Find where the given text appears and provide that cell's center as (X, Y) coordinate. 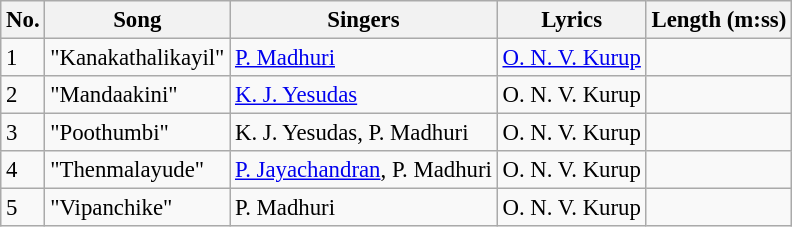
"Kanakathalikayil" (138, 58)
"Vipanchike" (138, 208)
K. J. Yesudas (364, 95)
P. Jayachandran, P. Madhuri (364, 170)
4 (23, 170)
Lyrics (572, 20)
1 (23, 58)
"Poothumbi" (138, 133)
Length (m:ss) (718, 20)
2 (23, 95)
"Mandaakini" (138, 95)
K. J. Yesudas, P. Madhuri (364, 133)
Song (138, 20)
Singers (364, 20)
"Thenmalayude" (138, 170)
No. (23, 20)
3 (23, 133)
5 (23, 208)
